For the text-containing cell, return its midpoint in (X, Y) coordinate format. 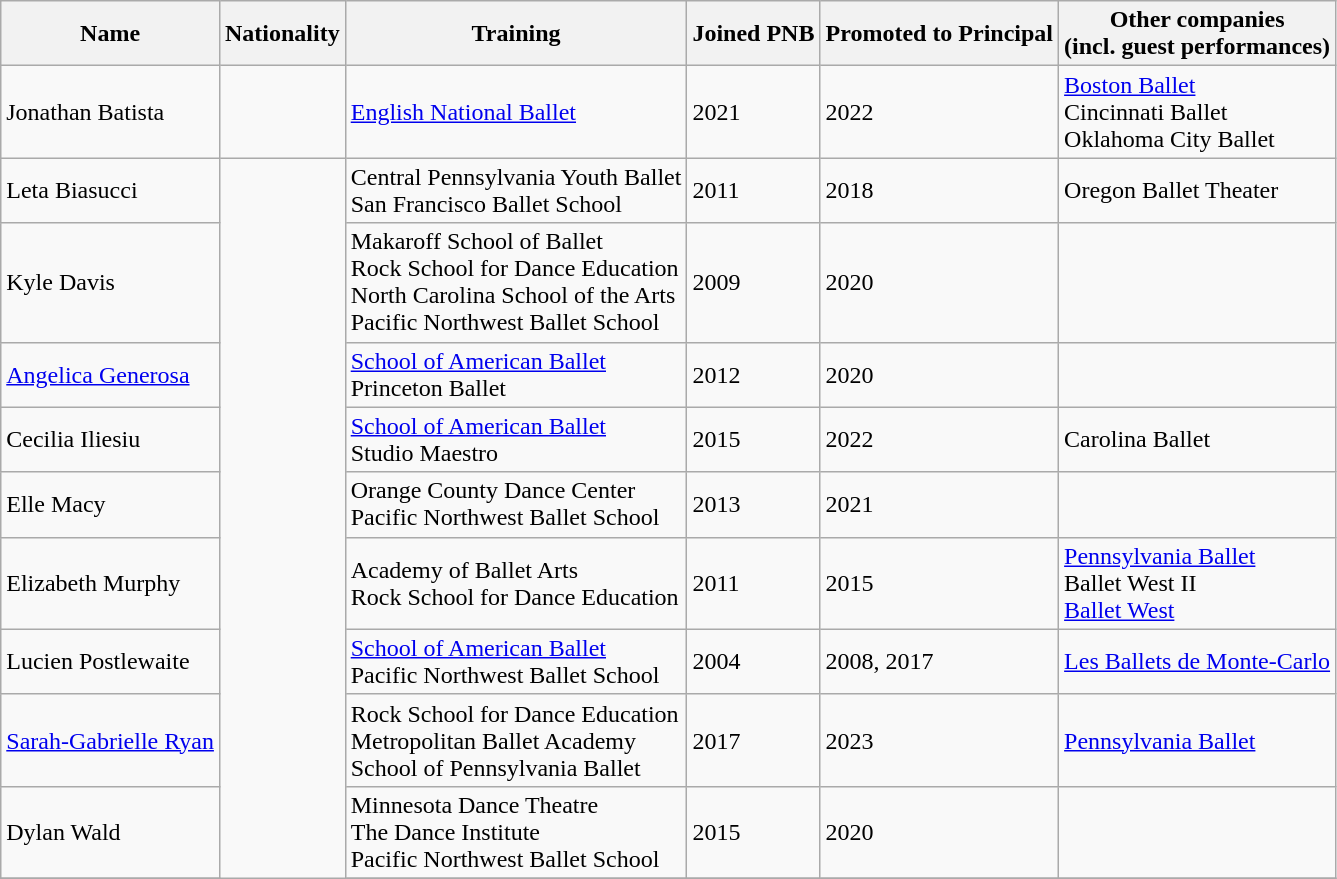
2013 (754, 504)
Name (110, 34)
School of American BalletStudio Maestro (516, 440)
Orange County Dance CenterPacific Northwest Ballet School (516, 504)
Leta Biasucci (110, 190)
Lucien Postlewaite (110, 662)
Elizabeth Murphy (110, 583)
Sarah-Gabrielle Ryan (110, 740)
Pennsylvania BalletBallet West IIBallet West (1198, 583)
Other companies (incl. guest performances) (1198, 34)
2018 (940, 190)
English National Ballet (516, 112)
Les Ballets de Monte-Carlo (1198, 662)
Cecilia Iliesiu (110, 440)
2009 (754, 282)
Rock School for Dance EducationMetropolitan Ballet AcademySchool of Pennsylvania Ballet (516, 740)
Angelica Generosa (110, 374)
2023 (940, 740)
Boston BalletCincinnati BalletOklahoma City Ballet (1198, 112)
Academy of Ballet ArtsRock School for Dance Education (516, 583)
Joined PNB (754, 34)
Carolina Ballet (1198, 440)
Makaroff School of BalletRock School for Dance EducationNorth Carolina School of the ArtsPacific Northwest Ballet School (516, 282)
Pennsylvania Ballet (1198, 740)
Dylan Wald (110, 832)
School of American BalletPacific Northwest Ballet School (516, 662)
Oregon Ballet Theater (1198, 190)
School of American BalletPrinceton Ballet (516, 374)
Central Pennsylvania Youth BalletSan Francisco Ballet School (516, 190)
Jonathan Batista (110, 112)
2012 (754, 374)
Minnesota Dance TheatreThe Dance InstitutePacific Northwest Ballet School (516, 832)
Promoted to Principal (940, 34)
Nationality (282, 34)
2004 (754, 662)
2008, 2017 (940, 662)
Training (516, 34)
Kyle Davis (110, 282)
2017 (754, 740)
Elle Macy (110, 504)
